Identify which cell holds the provided text, then report its (x, y) central coordinate. 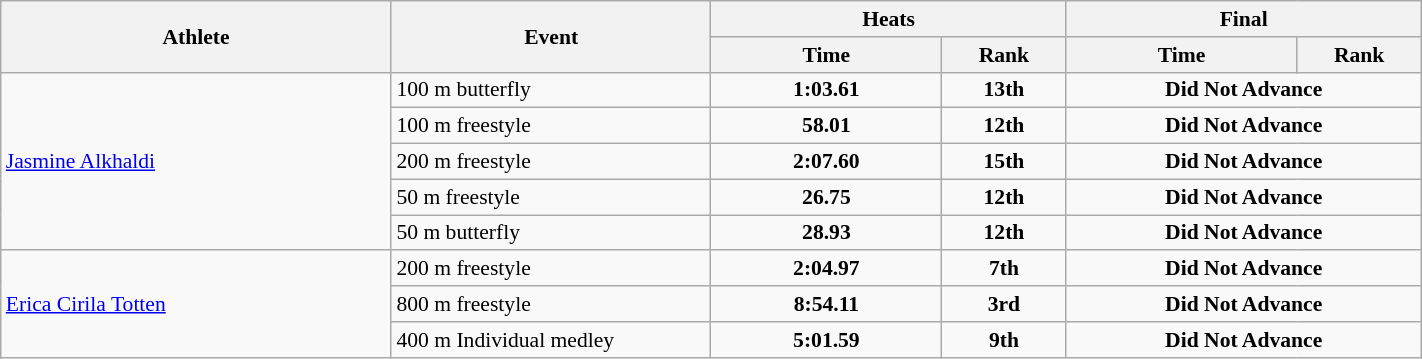
Heats (888, 19)
2:07.60 (826, 162)
2:04.97 (826, 269)
50 m freestyle (551, 197)
9th (1004, 340)
800 m freestyle (551, 304)
26.75 (826, 197)
Jasmine Alkhaldi (196, 161)
7th (1004, 269)
Erica Cirila Totten (196, 304)
Event (551, 36)
3rd (1004, 304)
50 m butterfly (551, 233)
1:03.61 (826, 90)
5:01.59 (826, 340)
15th (1004, 162)
28.93 (826, 233)
100 m freestyle (551, 126)
Final (1244, 19)
100 m butterfly (551, 90)
Athlete (196, 36)
400 m Individual medley (551, 340)
13th (1004, 90)
58.01 (826, 126)
8:54.11 (826, 304)
